Scan for the cell matching the given text and deliver its [x, y] coordinate at center. 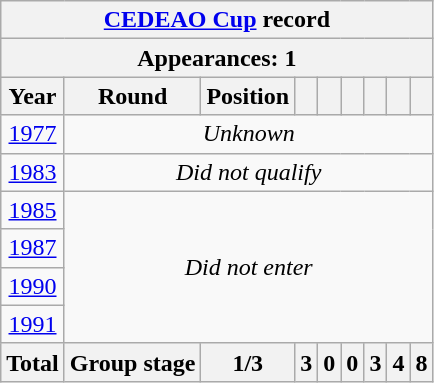
Year [33, 96]
1990 [33, 286]
1/3 [248, 362]
1977 [33, 134]
Did not enter [248, 267]
Group stage [132, 362]
Total [33, 362]
1983 [33, 172]
Did not qualify [248, 172]
1985 [33, 210]
4 [398, 362]
Appearances: 1 [217, 58]
1991 [33, 324]
CEDEAO Cup record [217, 20]
1987 [33, 248]
Unknown [248, 134]
Position [248, 96]
8 [422, 362]
Round [132, 96]
